Scan for the cell matching the given text and deliver its (x, y) coordinate at center. 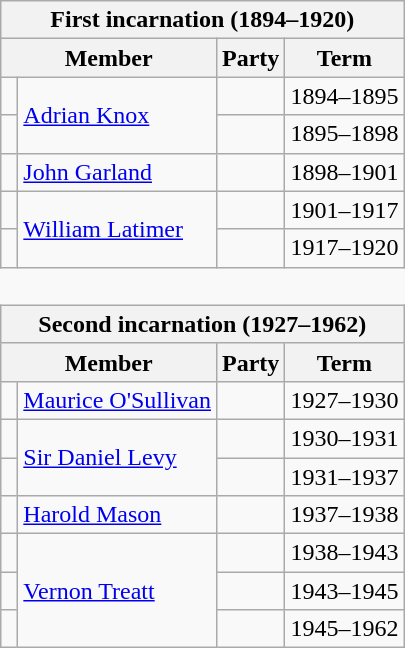
1894–1895 (344, 96)
Maurice O'Sullivan (118, 400)
1901–1917 (344, 210)
Second incarnation (1927–1962) (202, 324)
1917–1920 (344, 248)
Sir Daniel Levy (118, 457)
1945–1962 (344, 629)
1938–1943 (344, 553)
Harold Mason (118, 515)
1927–1930 (344, 400)
William Latimer (118, 229)
Adrian Knox (118, 115)
Vernon Treatt (118, 591)
1943–1945 (344, 591)
First incarnation (1894–1920) (202, 20)
1937–1938 (344, 515)
1895–1898 (344, 134)
1898–1901 (344, 172)
John Garland (118, 172)
1931–1937 (344, 477)
1930–1931 (344, 438)
